Detect which cell encompasses the target text, then output its [X, Y] center coordinate. 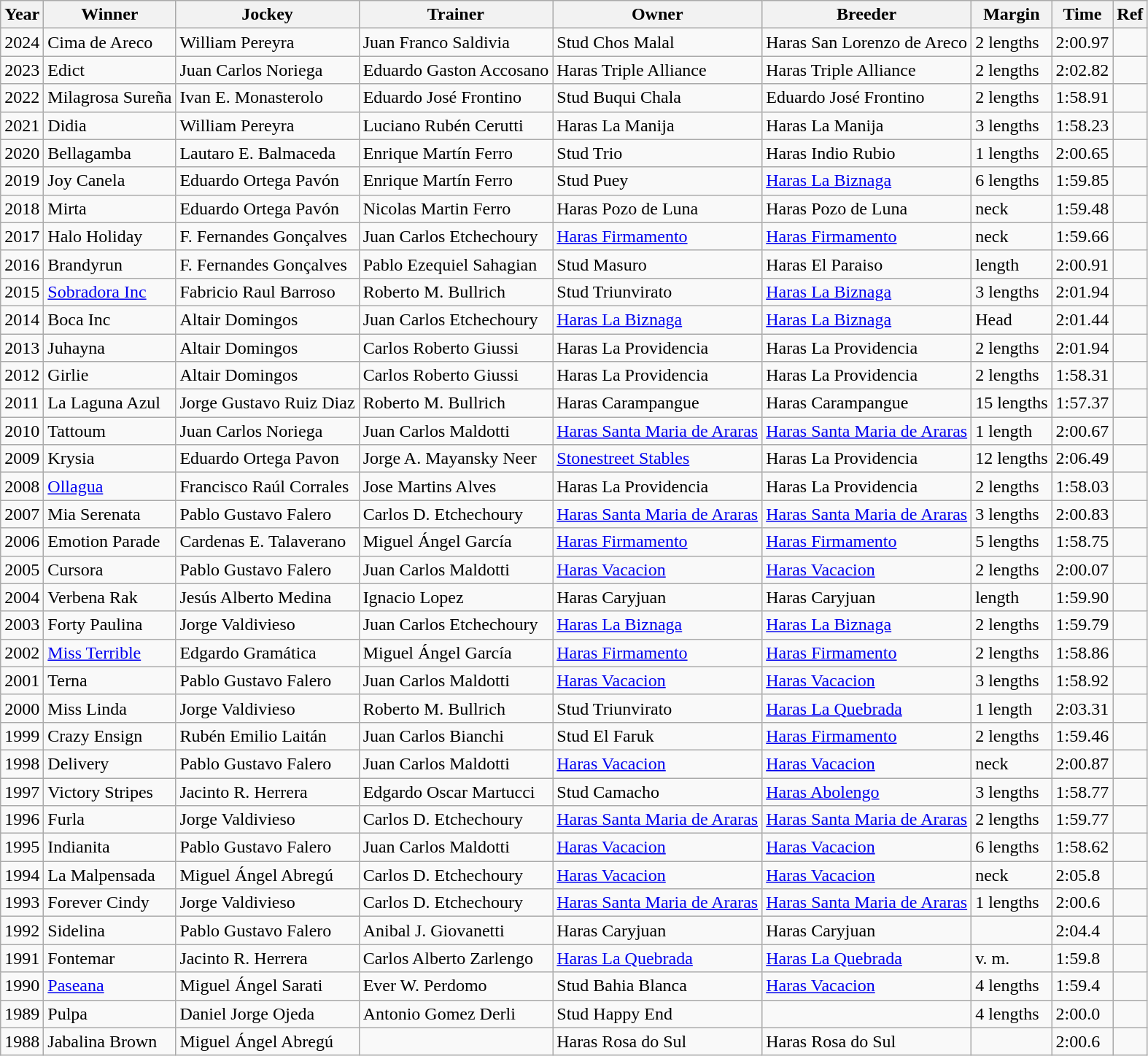
Stud Puey [658, 181]
Nicolas Martin Ferro [456, 209]
Cima de Areco [109, 42]
Furla [109, 820]
Indianita [109, 847]
1:58.86 [1082, 653]
2:05.8 [1082, 875]
Joy Canela [109, 181]
Haras Indio Rubio [866, 153]
2:00.91 [1082, 264]
Boca Inc [109, 319]
Jorge Gustavo Ruiz Diaz [267, 403]
2020 [22, 153]
2:03.31 [1082, 708]
Jose Martins Alves [456, 486]
2010 [22, 431]
Edgardo Oscar Martucci [456, 791]
Delivery [109, 764]
2:00.07 [1082, 570]
12 lengths [1012, 459]
Winner [109, 15]
1994 [22, 875]
Mirta [109, 209]
Daniel Jorge Ojeda [267, 1014]
Juan Carlos Bianchi [456, 736]
2:00.67 [1082, 431]
2011 [22, 403]
2005 [22, 570]
Miss Terrible [109, 653]
2008 [22, 486]
2024 [22, 42]
Eduardo Gaston Accosano [456, 70]
Ivan E. Monasterolo [267, 98]
Lautaro E. Balmaceda [267, 153]
2018 [22, 209]
Francisco Raúl Corrales [267, 486]
2017 [22, 236]
Edgardo Gramática [267, 653]
Tattoum [109, 431]
5 lengths [1012, 542]
2016 [22, 264]
2:06.49 [1082, 459]
1:58.77 [1082, 791]
2:00.97 [1082, 42]
2:00.0 [1082, 1014]
2001 [22, 680]
Luciano Rubén Cerutti [456, 125]
1991 [22, 958]
Terna [109, 680]
La Malpensada [109, 875]
Ref [1130, 15]
1:59.85 [1082, 181]
Ever W. Perdomo [456, 986]
La Laguna Azul [109, 403]
Stonestreet Stables [658, 459]
1:59.8 [1082, 958]
1993 [22, 903]
Jorge A. Mayansky Neer [456, 459]
v. m. [1012, 958]
Stud Camacho [658, 791]
Breeder [866, 15]
Fabricio Raul Barroso [267, 292]
1:59.90 [1082, 597]
Victory Stripes [109, 791]
Haras El Paraiso [866, 264]
Crazy Ensign [109, 736]
2015 [22, 292]
Haras San Lorenzo de Areco [866, 42]
1:58.62 [1082, 847]
Cursora [109, 570]
Girlie [109, 376]
Year [22, 15]
2:01.44 [1082, 319]
Jesús Alberto Medina [267, 597]
1:58.31 [1082, 376]
1:59.4 [1082, 986]
2007 [22, 514]
Sobradora Inc [109, 292]
1995 [22, 847]
Pulpa [109, 1014]
2012 [22, 376]
1998 [22, 764]
Margin [1012, 15]
Edict [109, 70]
Head [1012, 319]
Stud Trio [658, 153]
1:59.48 [1082, 209]
2:02.82 [1082, 70]
Pablo Ezequiel Sahagian [456, 264]
Rubén Emilio Laitán [267, 736]
2014 [22, 319]
Emotion Parade [109, 542]
2:00.87 [1082, 764]
Time [1082, 15]
1999 [22, 736]
Anibal J. Giovanetti [456, 931]
Cardenas E. Talaverano [267, 542]
Fontemar [109, 958]
Didia [109, 125]
Stud Bahia Blanca [658, 986]
1989 [22, 1014]
Haras Abolengo [866, 791]
Eduardo Ortega Pavon [267, 459]
15 lengths [1012, 403]
2004 [22, 597]
1:58.03 [1082, 486]
1:58.91 [1082, 98]
Brandyrun [109, 264]
2022 [22, 98]
Verbena Rak [109, 597]
Krysia [109, 459]
1:59.77 [1082, 820]
Carlos Alberto Zarlengo [456, 958]
1988 [22, 1041]
2:00.65 [1082, 153]
Juhayna [109, 348]
1:58.23 [1082, 125]
1:59.79 [1082, 625]
2:04.4 [1082, 931]
Juan Franco Saldivia [456, 42]
1:58.92 [1082, 680]
1997 [22, 791]
Antonio Gomez Derli [456, 1014]
Stud Masuro [658, 264]
Forty Paulina [109, 625]
2003 [22, 625]
Stud El Faruk [658, 736]
Mia Serenata [109, 514]
1:59.46 [1082, 736]
Ignacio Lopez [456, 597]
Stud Buqui Chala [658, 98]
2009 [22, 459]
2019 [22, 181]
Sidelina [109, 931]
2021 [22, 125]
1:59.66 [1082, 236]
1992 [22, 931]
Miguel Ángel Sarati [267, 986]
2006 [22, 542]
Ollagua [109, 486]
Trainer [456, 15]
Jabalina Brown [109, 1041]
Jockey [267, 15]
Paseana [109, 986]
1996 [22, 820]
2023 [22, 70]
Miss Linda [109, 708]
Owner [658, 15]
1:58.75 [1082, 542]
2002 [22, 653]
Halo Holiday [109, 236]
Stud Chos Malal [658, 42]
1:57.37 [1082, 403]
2000 [22, 708]
Stud Happy End [658, 1014]
1990 [22, 986]
Forever Cindy [109, 903]
Bellagamba [109, 153]
2013 [22, 348]
Milagrosa Sureña [109, 98]
2:00.83 [1082, 514]
